Return (X, Y) of the center of cell containing provided text 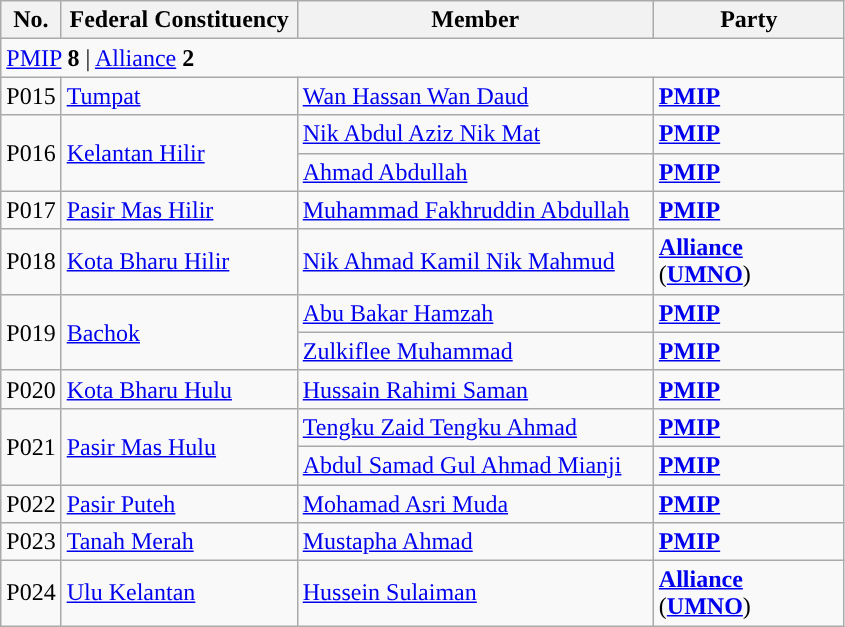
P020 (31, 389)
Wan Hassan Wan Daud (475, 96)
P021 (31, 446)
Hussein Sulaiman (475, 594)
Kota Bharu Hilir (179, 262)
P017 (31, 210)
Member (475, 20)
Ahmad Abdullah (475, 172)
Abu Bakar Hamzah (475, 313)
No. (31, 20)
P019 (31, 332)
Pasir Mas Hilir (179, 210)
Nik Abdul Aziz Nik Mat (475, 134)
PMIP 8 | Alliance 2 (423, 58)
Mustapha Ahmad (475, 542)
Federal Constituency (179, 20)
Tanah Merah (179, 542)
P024 (31, 594)
P023 (31, 542)
Kelantan Hilir (179, 153)
Pasir Puteh (179, 503)
Tengku Zaid Tengku Ahmad (475, 427)
P016 (31, 153)
Muhammad Fakhruddin Abdullah (475, 210)
P022 (31, 503)
Tumpat (179, 96)
Kota Bharu Hulu (179, 389)
Pasir Mas Hulu (179, 446)
Zulkiflee Muhammad (475, 351)
Hussain Rahimi Saman (475, 389)
Party (748, 20)
Bachok (179, 332)
Abdul Samad Gul Ahmad Mianji (475, 465)
P018 (31, 262)
Mohamad Asri Muda (475, 503)
Ulu Kelantan (179, 594)
P015 (31, 96)
Nik Ahmad Kamil Nik Mahmud (475, 262)
